For the text-containing cell, return its midpoint in (X, Y) coordinate format. 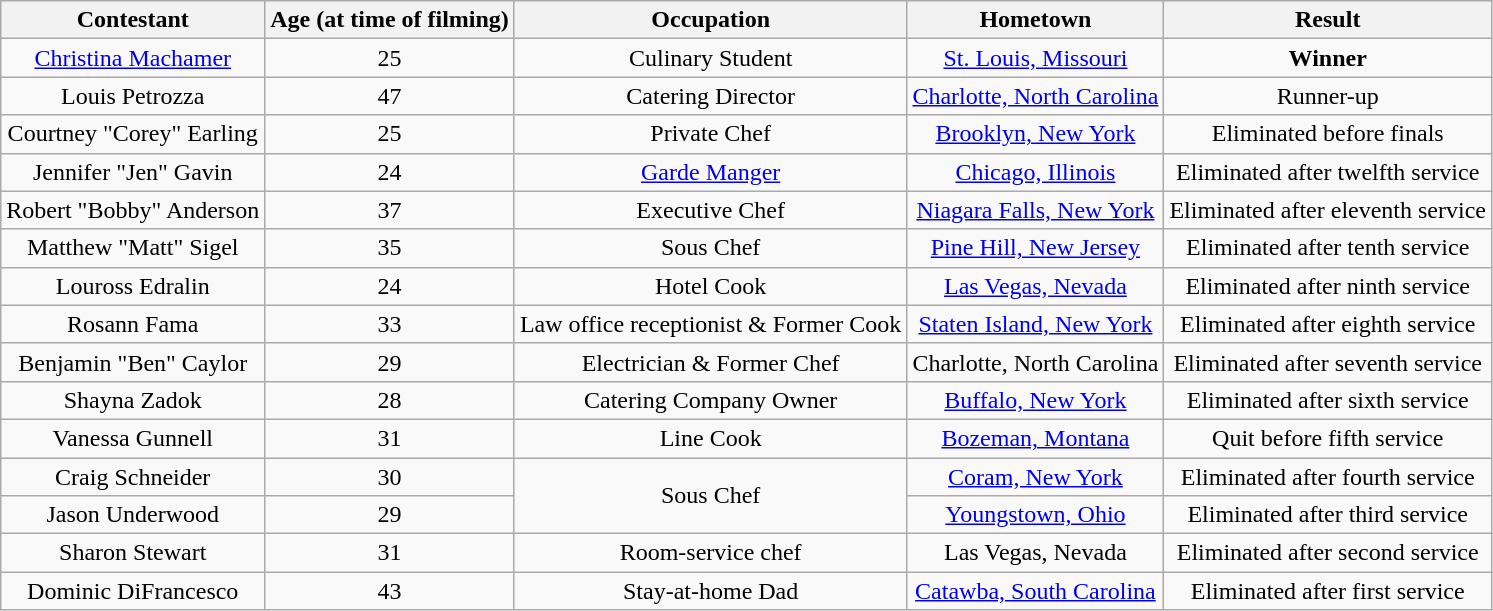
Eliminated before finals (1328, 134)
Robert "Bobby" Anderson (133, 210)
Eliminated after tenth service (1328, 248)
Eliminated after sixth service (1328, 400)
47 (390, 96)
Pine Hill, New Jersey (1036, 248)
Culinary Student (710, 58)
Courtney "Corey" Earling (133, 134)
30 (390, 477)
Runner-up (1328, 96)
Eliminated after fourth service (1328, 477)
Eliminated after first service (1328, 591)
Winner (1328, 58)
Matthew "Matt" Sigel (133, 248)
Garde Manger (710, 172)
Eliminated after ninth service (1328, 286)
Eliminated after second service (1328, 553)
Brooklyn, New York (1036, 134)
Eliminated after eighth service (1328, 324)
28 (390, 400)
37 (390, 210)
Line Cook (710, 438)
Chicago, Illinois (1036, 172)
Staten Island, New York (1036, 324)
Coram, New York (1036, 477)
33 (390, 324)
Catawba, South Carolina (1036, 591)
Jason Underwood (133, 515)
Private Chef (710, 134)
Eliminated after seventh service (1328, 362)
Room-service chef (710, 553)
Craig Schneider (133, 477)
Hotel Cook (710, 286)
Catering Company Owner (710, 400)
Jennifer "Jen" Gavin (133, 172)
Louross Edralin (133, 286)
St. Louis, Missouri (1036, 58)
Result (1328, 20)
Rosann Fama (133, 324)
Eliminated after third service (1328, 515)
Quit before fifth service (1328, 438)
Buffalo, New York (1036, 400)
Stay-at-home Dad (710, 591)
Youngstown, Ohio (1036, 515)
Executive Chef (710, 210)
Eliminated after eleventh service (1328, 210)
Hometown (1036, 20)
Law office receptionist & Former Cook (710, 324)
Shayna Zadok (133, 400)
Catering Director (710, 96)
Vanessa Gunnell (133, 438)
43 (390, 591)
Niagara Falls, New York (1036, 210)
Sharon Stewart (133, 553)
Louis Petrozza (133, 96)
Occupation (710, 20)
Christina Machamer (133, 58)
Bozeman, Montana (1036, 438)
Benjamin "Ben" Caylor (133, 362)
Contestant (133, 20)
35 (390, 248)
Dominic DiFrancesco (133, 591)
Electrician & Former Chef (710, 362)
Age (at time of filming) (390, 20)
Eliminated after twelfth service (1328, 172)
